Extract the [X, Y] coordinate from the center of the cell holding the provided text.  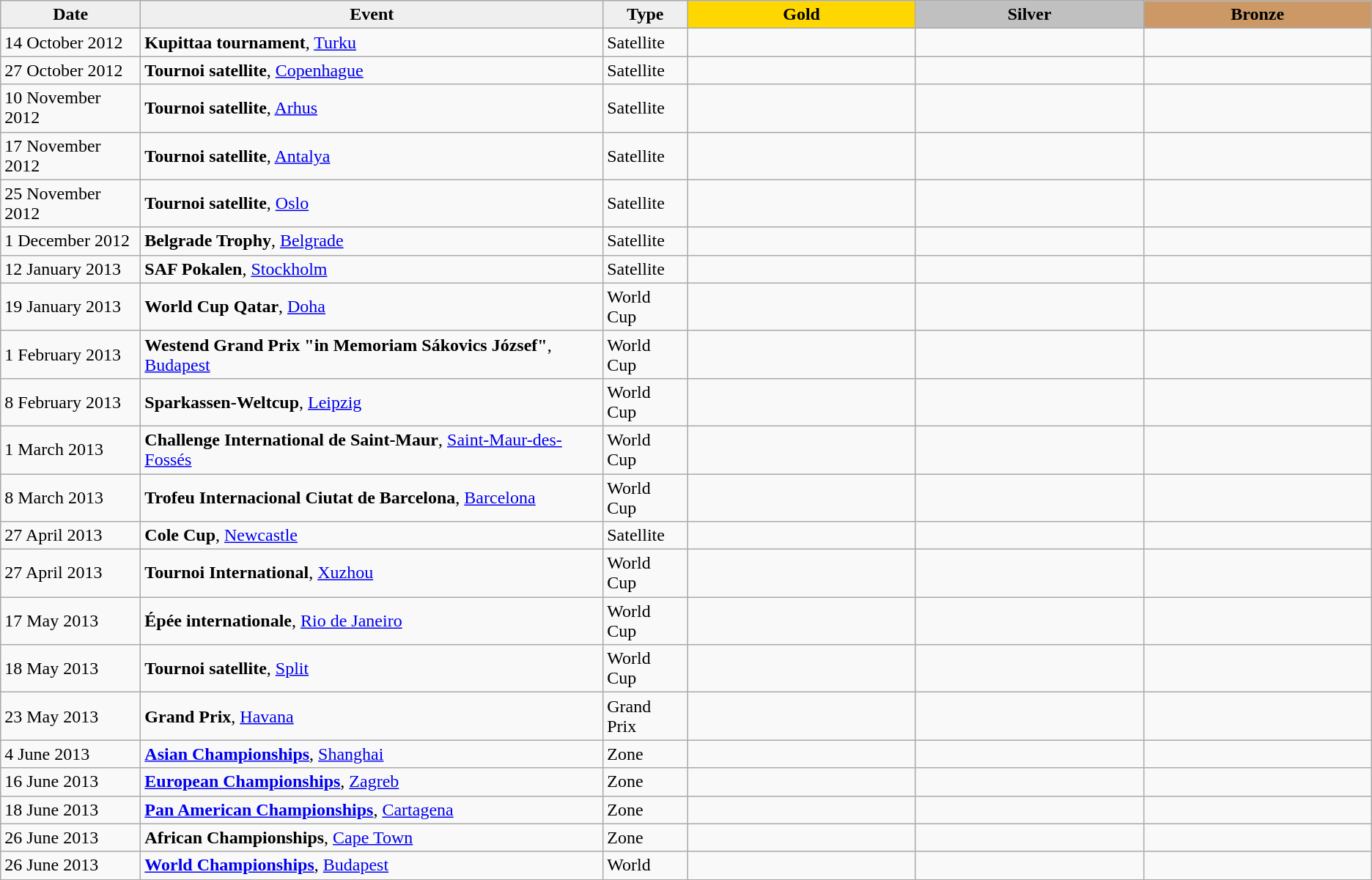
17 November 2012 [70, 155]
Grand Prix [645, 717]
Tournoi satellite, Antalya [372, 155]
World Cup Qatar, Doha [372, 306]
Bronze [1258, 15]
Tournoi satellite, Oslo [372, 204]
19 January 2013 [70, 306]
European Championships, Zagreb [372, 782]
4 June 2013 [70, 754]
Tournoi satellite, Copenhague [372, 70]
Trofeu Internacional Ciutat de Barcelona, Barcelona [372, 497]
1 February 2013 [70, 355]
Tournoi satellite, Split [372, 668]
18 May 2013 [70, 668]
18 June 2013 [70, 810]
Cole Cup, Newcastle [372, 536]
Date [70, 15]
8 March 2013 [70, 497]
Westend Grand Prix "in Memoriam Sákovics József", Budapest [372, 355]
Event [372, 15]
Belgrade Trophy, Belgrade [372, 241]
Pan American Championships, Cartagena [372, 810]
Gold [802, 15]
World Championships, Budapest [372, 865]
Type [645, 15]
Challenge International de Saint-Maur, Saint-Maur-des-Fossés [372, 450]
14 October 2012 [70, 42]
1 March 2013 [70, 450]
Kupittaa tournament, Turku [372, 42]
Tournoi International, Xuzhou [372, 573]
1 December 2012 [70, 241]
8 February 2013 [70, 402]
17 May 2013 [70, 621]
SAF Pokalen, Stockholm [372, 269]
10 November 2012 [70, 108]
12 January 2013 [70, 269]
Tournoi satellite, Arhus [372, 108]
Asian Championships, Shanghai [372, 754]
Épée internationale, Rio de Janeiro [372, 621]
25 November 2012 [70, 204]
16 June 2013 [70, 782]
Sparkassen-Weltcup, Leipzig [372, 402]
Silver [1029, 15]
African Championships, Cape Town [372, 838]
World [645, 865]
23 May 2013 [70, 717]
Grand Prix, Havana [372, 717]
27 October 2012 [70, 70]
